From the cell containing the given text, extract its center point as [X, Y] coordinate. 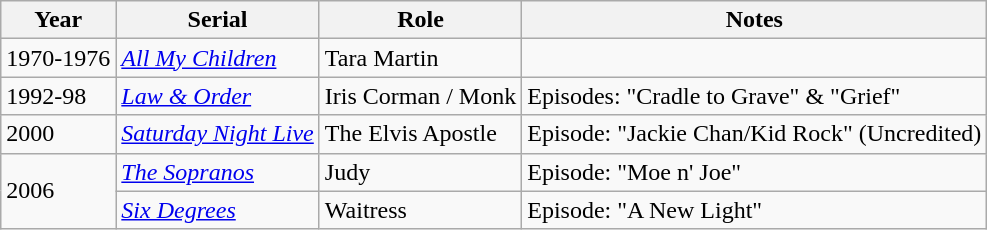
Iris Corman / Monk [420, 96]
Episode: "A New Light" [754, 210]
2006 [58, 191]
Episodes: "Cradle to Grave" & "Grief" [754, 96]
Saturday Night Live [218, 134]
All My Children [218, 58]
Law & Order [218, 96]
Episode: "Moe n' Joe" [754, 172]
Role [420, 20]
Six Degrees [218, 210]
Notes [754, 20]
1992-98 [58, 96]
2000 [58, 134]
The Elvis Apostle [420, 134]
Serial [218, 20]
The Sopranos [218, 172]
Waitress [420, 210]
Judy [420, 172]
Tara Martin [420, 58]
Year [58, 20]
1970-1976 [58, 58]
Episode: "Jackie Chan/Kid Rock" (Uncredited) [754, 134]
